Provide the (x, y) coordinate of the cell's center where the given text is located.  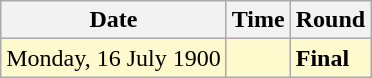
Final (330, 58)
Date (114, 20)
Round (330, 20)
Time (258, 20)
Monday, 16 July 1900 (114, 58)
